Find where the given text appears and provide that cell's center as [x, y] coordinate. 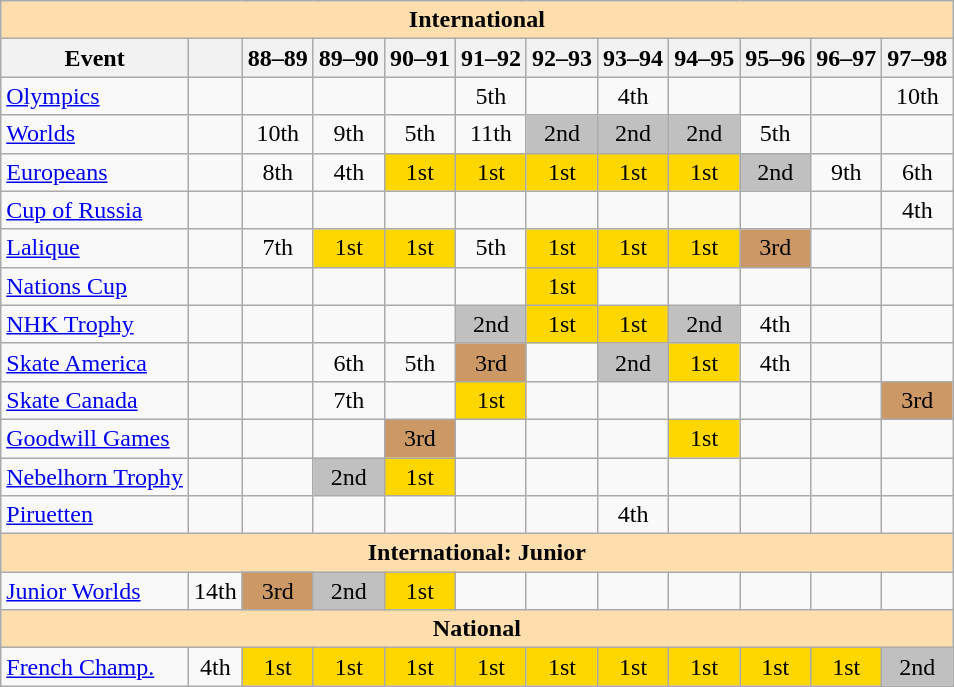
Piruetten [95, 515]
Skate America [95, 362]
93–94 [634, 58]
International: Junior [477, 553]
92–93 [562, 58]
Nations Cup [95, 286]
8th [278, 172]
Cup of Russia [95, 210]
89–90 [348, 58]
International [477, 20]
Europeans [95, 172]
Worlds [95, 134]
95–96 [776, 58]
14th [215, 591]
Junior Worlds [95, 591]
94–95 [704, 58]
90–91 [420, 58]
96–97 [846, 58]
97–98 [918, 58]
88–89 [278, 58]
Goodwill Games [95, 438]
Lalique [95, 248]
Olympics [95, 96]
Event [95, 58]
French Champ. [95, 667]
91–92 [490, 58]
Nebelhorn Trophy [95, 477]
11th [490, 134]
Skate Canada [95, 400]
NHK Trophy [95, 324]
National [477, 629]
